Scan for the cell matching the given text and deliver its (X, Y) coordinate at center. 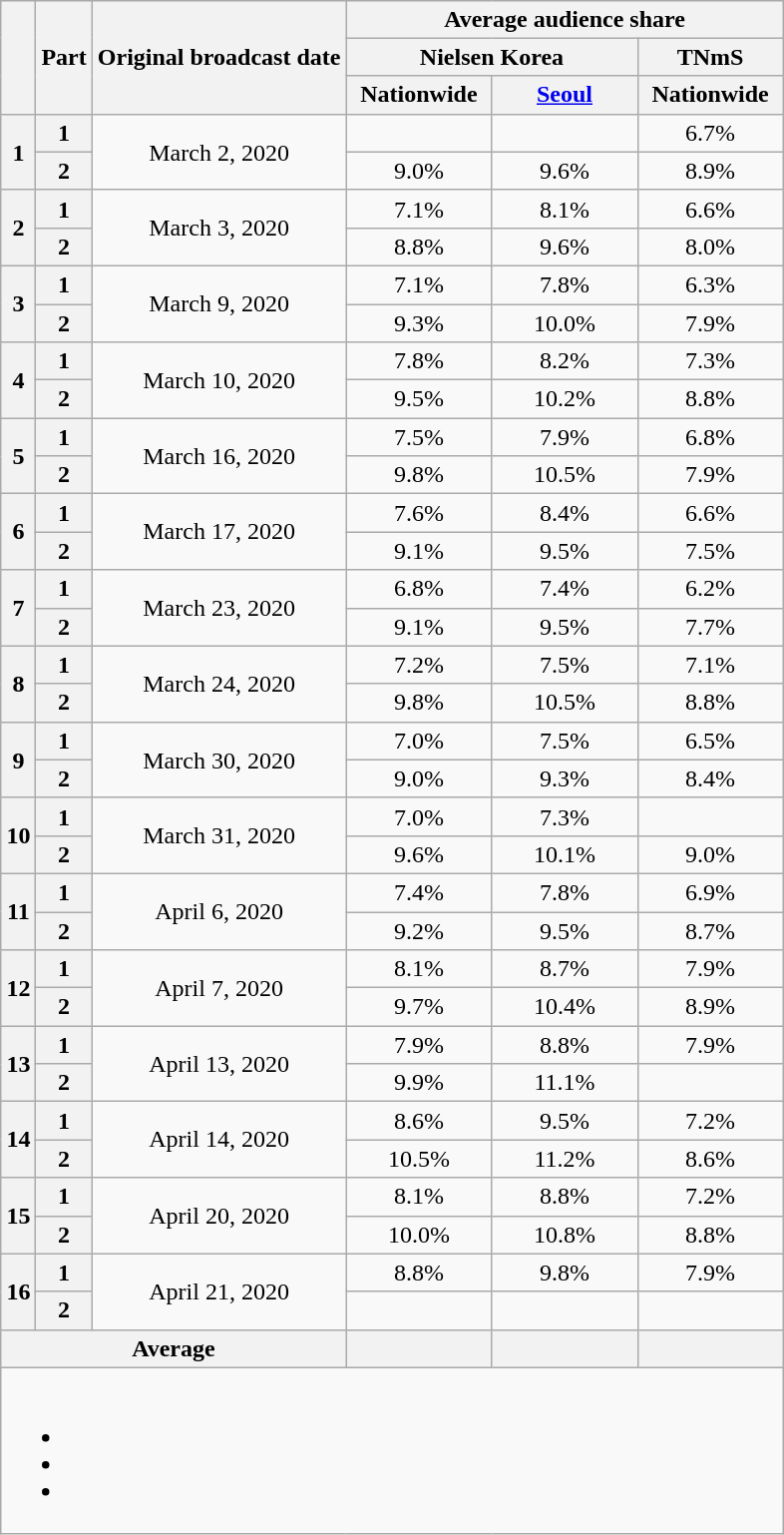
6 (18, 532)
10.2% (565, 399)
9.7% (419, 1007)
6.2% (710, 589)
9.9% (419, 1083)
April 13, 2020 (219, 1064)
9 (18, 760)
15 (18, 1216)
12 (18, 988)
April 21, 2020 (219, 1291)
April 20, 2020 (219, 1216)
8 (18, 684)
Original broadcast date (219, 57)
March 16, 2020 (219, 456)
Part (64, 57)
Average audience share (565, 19)
March 23, 2020 (219, 608)
14 (18, 1140)
10 (18, 835)
March 2, 2020 (219, 152)
6.5% (710, 741)
7 (18, 608)
10.1% (565, 854)
Seoul (565, 95)
March 9, 2020 (219, 303)
10.8% (565, 1235)
3 (18, 303)
8.0% (710, 247)
March 31, 2020 (219, 835)
6.7% (710, 133)
7.6% (419, 513)
9.2% (419, 931)
April 7, 2020 (219, 988)
March 24, 2020 (219, 684)
March 17, 2020 (219, 532)
8.2% (565, 361)
Average (174, 1348)
TNmS (710, 57)
March 10, 2020 (219, 380)
16 (18, 1291)
Nielsen Korea (492, 57)
April 6, 2020 (219, 911)
March 30, 2020 (219, 760)
13 (18, 1064)
6.9% (710, 892)
7.7% (710, 627)
11.2% (565, 1159)
March 3, 2020 (219, 228)
10.4% (565, 1007)
5 (18, 456)
11 (18, 911)
April 14, 2020 (219, 1140)
6.3% (710, 284)
11.1% (565, 1083)
4 (18, 380)
